From the cell containing the given text, extract its center point as [x, y] coordinate. 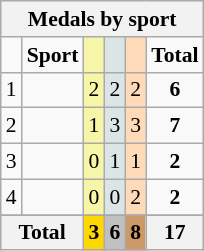
7 [174, 126]
17 [174, 233]
Medals by sport [102, 19]
Sport [53, 55]
8 [136, 233]
4 [12, 197]
